For the text-containing cell, return its midpoint in [x, y] coordinate format. 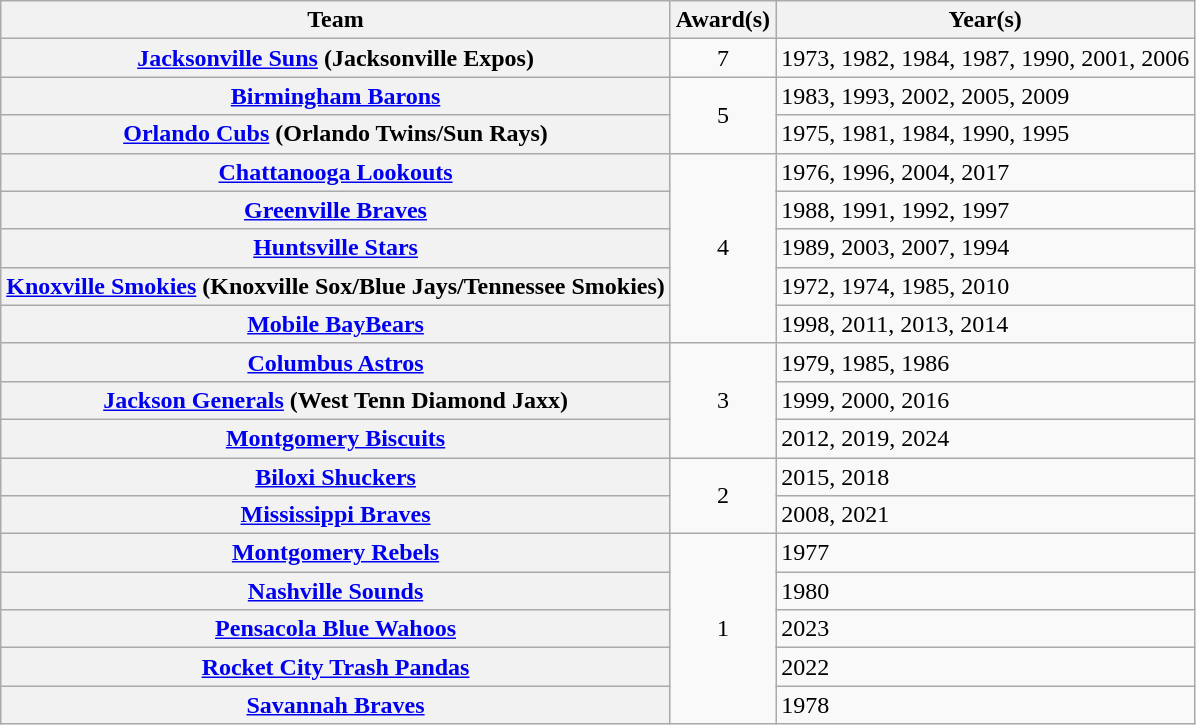
2008, 2021 [986, 515]
Birmingham Barons [336, 96]
1977 [986, 553]
1999, 2000, 2016 [986, 400]
Greenville Braves [336, 210]
Chattanooga Lookouts [336, 172]
1988, 1991, 1992, 1997 [986, 210]
Orlando Cubs (Orlando Twins/Sun Rays) [336, 134]
Savannah Braves [336, 705]
7 [722, 58]
Jackson Generals (West Tenn Diamond Jaxx) [336, 400]
1983, 1993, 2002, 2005, 2009 [986, 96]
1978 [986, 705]
Nashville Sounds [336, 591]
1973, 1982, 1984, 1987, 1990, 2001, 2006 [986, 58]
2015, 2018 [986, 477]
Mobile BayBears [336, 324]
1975, 1981, 1984, 1990, 1995 [986, 134]
Team [336, 20]
2022 [986, 667]
Year(s) [986, 20]
Montgomery Biscuits [336, 438]
1976, 1996, 2004, 2017 [986, 172]
Columbus Astros [336, 362]
Rocket City Trash Pandas [336, 667]
2 [722, 496]
Pensacola Blue Wahoos [336, 629]
1 [722, 629]
Biloxi Shuckers [336, 477]
5 [722, 115]
Mississippi Braves [336, 515]
Montgomery Rebels [336, 553]
4 [722, 248]
Knoxville Smokies (Knoxville Sox/Blue Jays/Tennessee Smokies) [336, 286]
1979, 1985, 1986 [986, 362]
1980 [986, 591]
Jacksonville Suns (Jacksonville Expos) [336, 58]
1972, 1974, 1985, 2010 [986, 286]
Award(s) [722, 20]
2012, 2019, 2024 [986, 438]
3 [722, 400]
1998, 2011, 2013, 2014 [986, 324]
2023 [986, 629]
1989, 2003, 2007, 1994 [986, 248]
Huntsville Stars [336, 248]
